Identify which cell holds the provided text, then report its (x, y) central coordinate. 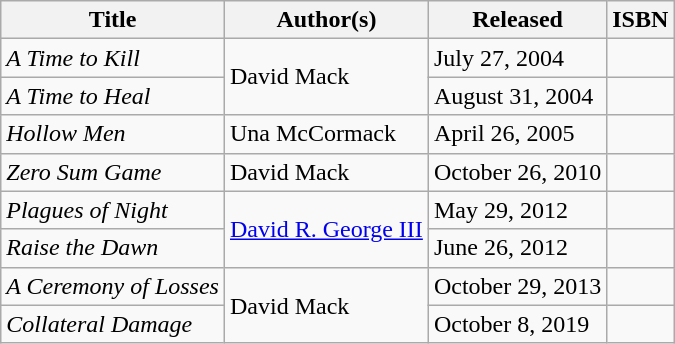
June 26, 2012 (517, 248)
Una McCormack (326, 134)
A Time to Kill (113, 58)
October 8, 2019 (517, 324)
David R. George III (326, 229)
Raise the Dawn (113, 248)
October 26, 2010 (517, 172)
May 29, 2012 (517, 210)
Title (113, 20)
Plagues of Night (113, 210)
August 31, 2004 (517, 96)
A Time to Heal (113, 96)
July 27, 2004 (517, 58)
Author(s) (326, 20)
Hollow Men (113, 134)
Released (517, 20)
ISBN (640, 20)
A Ceremony of Losses (113, 286)
October 29, 2013 (517, 286)
Zero Sum Game (113, 172)
Collateral Damage (113, 324)
April 26, 2005 (517, 134)
